For the text-containing cell, return its midpoint in [x, y] coordinate format. 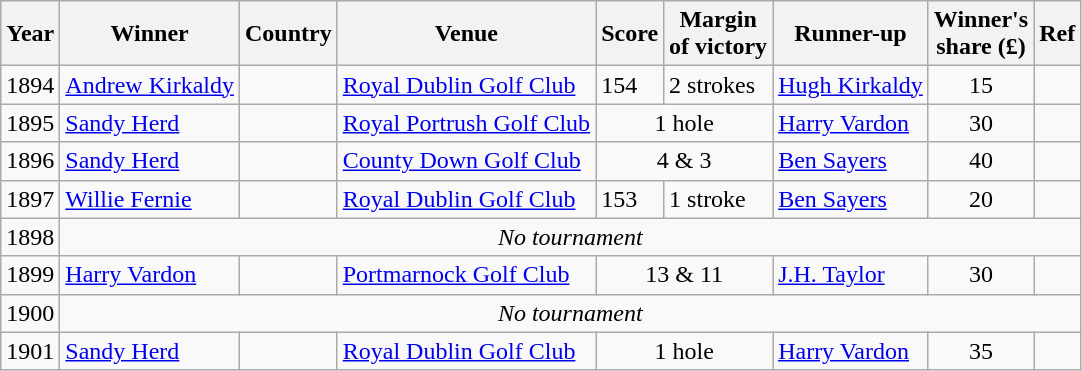
J.H. Taylor [851, 275]
1895 [30, 123]
Portmarnock Golf Club [466, 275]
1894 [30, 85]
Willie Fernie [150, 199]
40 [980, 161]
20 [980, 199]
Winner [150, 34]
Andrew Kirkaldy [150, 85]
1898 [30, 237]
1901 [30, 351]
4 & 3 [684, 161]
15 [980, 85]
1897 [30, 199]
153 [630, 199]
1900 [30, 313]
Runner-up [851, 34]
1896 [30, 161]
Royal Portrush Golf Club [466, 123]
Venue [466, 34]
Hugh Kirkaldy [851, 85]
Ref [1058, 34]
Country [289, 34]
Winner'sshare (£) [980, 34]
County Down Golf Club [466, 161]
1 stroke [718, 199]
2 strokes [718, 85]
154 [630, 85]
Score [630, 34]
35 [980, 351]
Year [30, 34]
13 & 11 [684, 275]
Marginof victory [718, 34]
1899 [30, 275]
